Capture the cell that displays the provided text and extract its [X, Y] central coordinate. 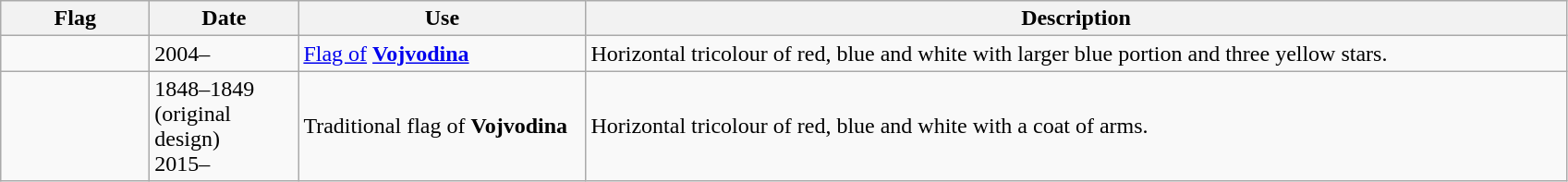
Flag of Vojvodina [442, 54]
1848–1849 (original design)2015– [224, 126]
Use [442, 18]
2004– [224, 54]
Horizontal tricolour of red, blue and white with a coat of arms. [1076, 126]
Traditional flag of Vojvodina [442, 126]
Horizontal tricolour of red, blue and white with larger blue portion and three yellow stars. [1076, 54]
Description [1076, 18]
Flag [76, 18]
Date [224, 18]
